Return the (X, Y) coordinate for the center point of the cell that contains the specified text.  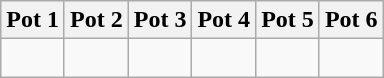
Pot 2 (96, 20)
Pot 3 (160, 20)
Pot 1 (33, 20)
Pot 4 (224, 20)
Pot 6 (351, 20)
Pot 5 (288, 20)
